Extract the (x, y) coordinate from the center of the cell holding the provided text.  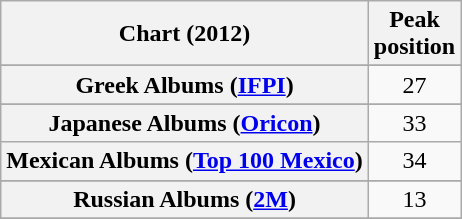
Mexican Albums (Top 100 Mexico) (185, 161)
Greek Albums (IFPI) (185, 85)
Japanese Albums (Oricon) (185, 123)
Chart (2012) (185, 34)
33 (414, 123)
Peakposition (414, 34)
34 (414, 161)
13 (414, 199)
Russian Albums (2M) (185, 199)
27 (414, 85)
